Return the [x, y] coordinate for the center point of the cell that contains the specified text.  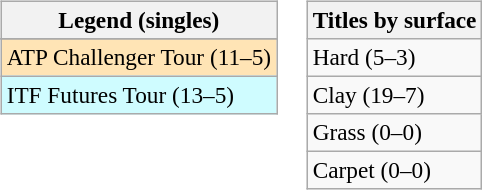
Hard (5–3) [394, 57]
Grass (0–0) [394, 133]
Clay (19–7) [394, 95]
ITF Futures Tour (13–5) [138, 95]
ATP Challenger Tour (11–5) [138, 57]
Legend (singles) [138, 20]
Titles by surface [394, 20]
Carpet (0–0) [394, 171]
